From the cell containing the given text, extract its center point as [X, Y] coordinate. 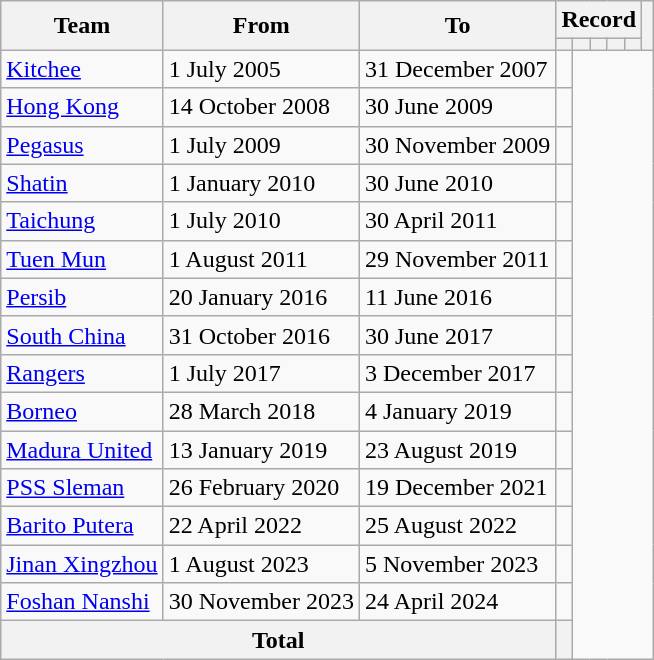
13 January 2019 [261, 449]
Kitchee [82, 69]
PSS Sleman [82, 488]
11 June 2016 [457, 297]
From [261, 26]
1 January 2010 [261, 183]
4 January 2019 [457, 411]
Persib [82, 297]
Barito Putera [82, 526]
19 December 2021 [457, 488]
30 June 2017 [457, 335]
30 November 2023 [261, 602]
30 April 2011 [457, 221]
5 November 2023 [457, 564]
1 August 2023 [261, 564]
1 July 2009 [261, 145]
31 October 2016 [261, 335]
1 July 2005 [261, 69]
Jinan Xingzhou [82, 564]
Team [82, 26]
30 November 2009 [457, 145]
Hong Kong [82, 107]
1 July 2010 [261, 221]
Borneo [82, 411]
Foshan Nanshi [82, 602]
28 March 2018 [261, 411]
Madura United [82, 449]
31 December 2007 [457, 69]
25 August 2022 [457, 526]
30 June 2009 [457, 107]
South China [82, 335]
14 October 2008 [261, 107]
20 January 2016 [261, 297]
To [457, 26]
Rangers [82, 373]
Shatin [82, 183]
Taichung [82, 221]
1 July 2017 [261, 373]
Tuen Mun [82, 259]
Record [599, 20]
30 June 2010 [457, 183]
29 November 2011 [457, 259]
24 April 2024 [457, 602]
23 August 2019 [457, 449]
Pegasus [82, 145]
1 August 2011 [261, 259]
26 February 2020 [261, 488]
Total [278, 640]
3 December 2017 [457, 373]
22 April 2022 [261, 526]
